Identify which cell holds the provided text, then report its [X, Y] central coordinate. 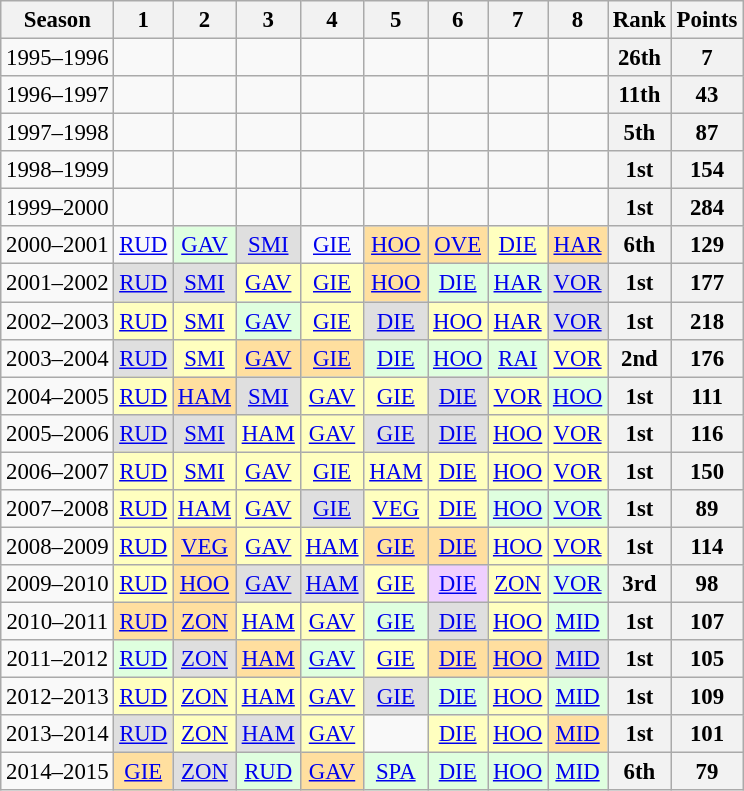
43 [706, 95]
1998–1999 [58, 170]
1995–1996 [58, 58]
2002–2003 [58, 321]
2004–2005 [58, 396]
2010–2011 [58, 621]
1 [144, 20]
Points [706, 20]
2nd [640, 358]
5th [640, 133]
109 [706, 697]
26th [640, 58]
177 [706, 283]
2007–2008 [58, 509]
11th [640, 95]
SPA [396, 772]
Season [58, 20]
2000–2001 [58, 245]
OVE [458, 245]
98 [706, 584]
2003–2004 [58, 358]
101 [706, 734]
2005–2006 [58, 433]
2006–2007 [58, 471]
79 [706, 772]
3 [268, 20]
89 [706, 509]
150 [706, 471]
284 [706, 208]
Rank [640, 20]
1999–2000 [58, 208]
2011–2012 [58, 659]
87 [706, 133]
3rd [640, 584]
8 [578, 20]
2013–2014 [58, 734]
RAI [518, 358]
107 [706, 621]
1997–1998 [58, 133]
218 [706, 321]
2012–2013 [58, 697]
105 [706, 659]
116 [706, 433]
114 [706, 546]
4 [332, 20]
111 [706, 396]
2 [205, 20]
1996–1997 [58, 95]
2009–2010 [58, 584]
2014–2015 [58, 772]
129 [706, 245]
154 [706, 170]
5 [396, 20]
2008–2009 [58, 546]
2001–2002 [58, 283]
6 [458, 20]
176 [706, 358]
